Detect which cell encompasses the target text, then output its [x, y] center coordinate. 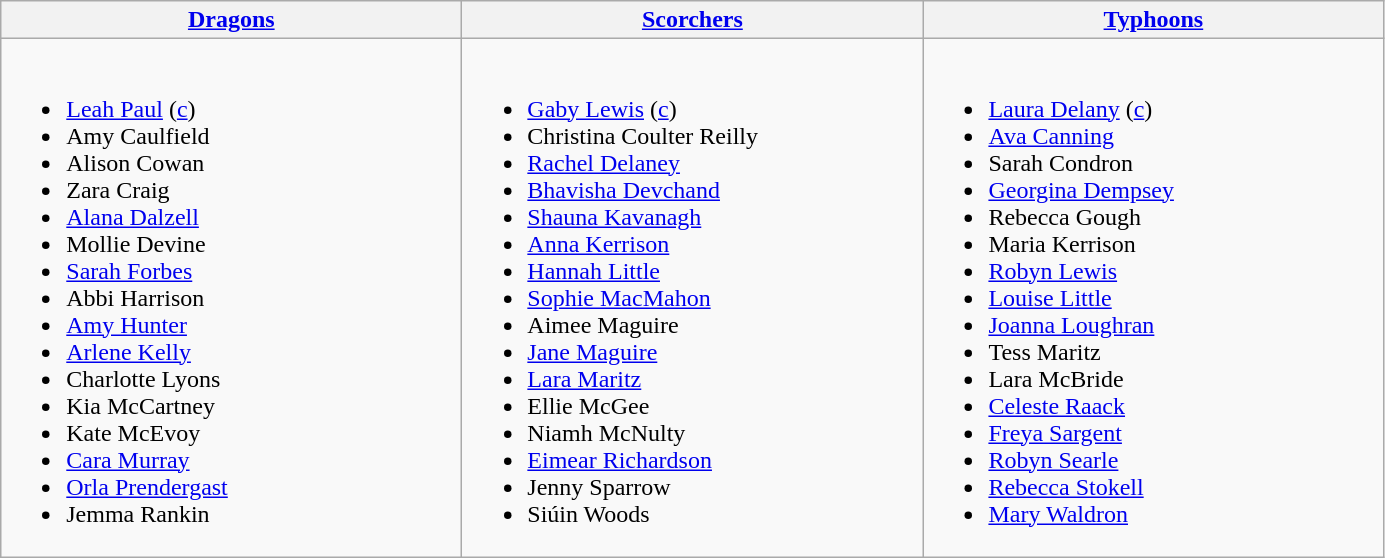
Typhoons [1154, 20]
Dragons [232, 20]
Scorchers [692, 20]
